Provide the [X, Y] coordinate of the cell's center where the given text is located.  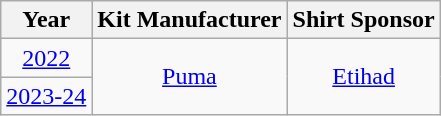
2022 [46, 58]
Puma [190, 77]
Etihad [364, 77]
Shirt Sponsor [364, 20]
2023-24 [46, 96]
Year [46, 20]
Kit Manufacturer [190, 20]
